Scan for the cell matching the given text and deliver its [x, y] coordinate at center. 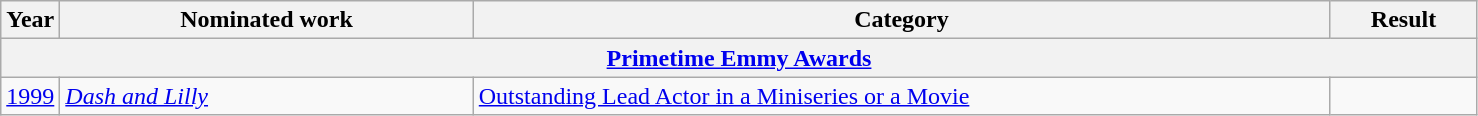
Year [30, 20]
Category [901, 20]
Dash and Lilly [266, 96]
Outstanding Lead Actor in a Miniseries or a Movie [901, 96]
Result [1404, 20]
Nominated work [266, 20]
Primetime Emmy Awards [740, 58]
1999 [30, 96]
